Determine the (X, Y) coordinate at the center of the cell enclosing the given text.  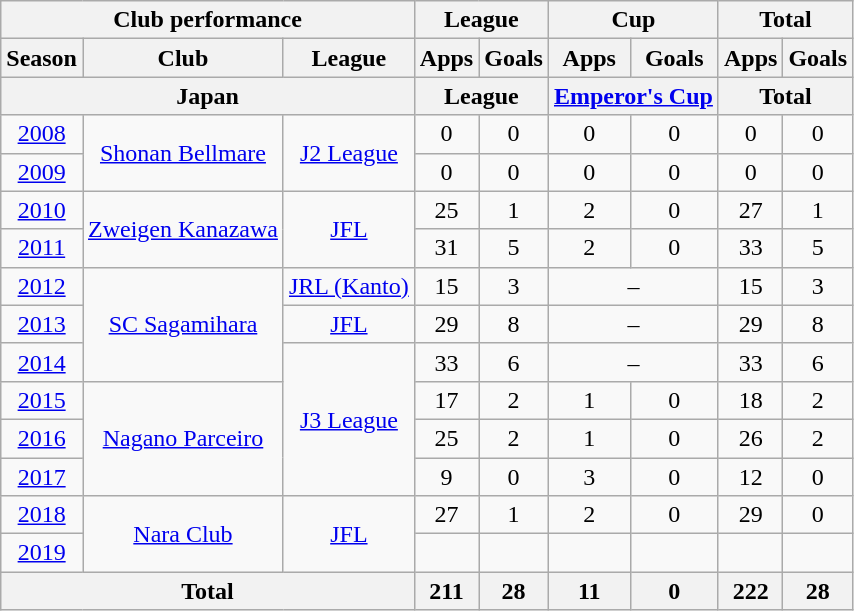
222 (750, 591)
26 (750, 438)
Emperor's Cup (633, 96)
2012 (42, 286)
211 (446, 591)
11 (589, 591)
2016 (42, 438)
2008 (42, 134)
Season (42, 58)
Nagano Parceiro (182, 438)
31 (446, 248)
2017 (42, 477)
J2 League (348, 153)
2011 (42, 248)
SC Sagamihara (182, 324)
Club performance (208, 20)
12 (750, 477)
J3 League (348, 419)
Cup (633, 20)
JRL (Kanto) (348, 286)
Zweigen Kanazawa (182, 229)
2019 (42, 553)
17 (446, 400)
2014 (42, 362)
18 (750, 400)
Club (182, 58)
Nara Club (182, 534)
2013 (42, 324)
9 (446, 477)
2010 (42, 210)
2009 (42, 172)
2018 (42, 515)
Japan (208, 96)
Shonan Bellmare (182, 153)
2015 (42, 400)
